Detect which cell encompasses the target text, then output its [X, Y] center coordinate. 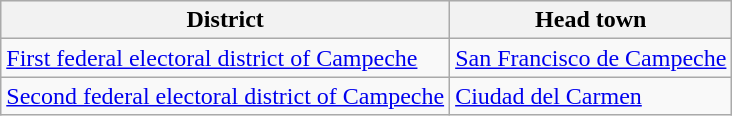
Second federal electoral district of Campeche [226, 96]
San Francisco de Campeche [591, 58]
First federal electoral district of Campeche [226, 58]
Ciudad del Carmen [591, 96]
Head town [591, 20]
District [226, 20]
